Pinpoint the cell where the given text exists, returning its [X, Y] midpoint coordinate. 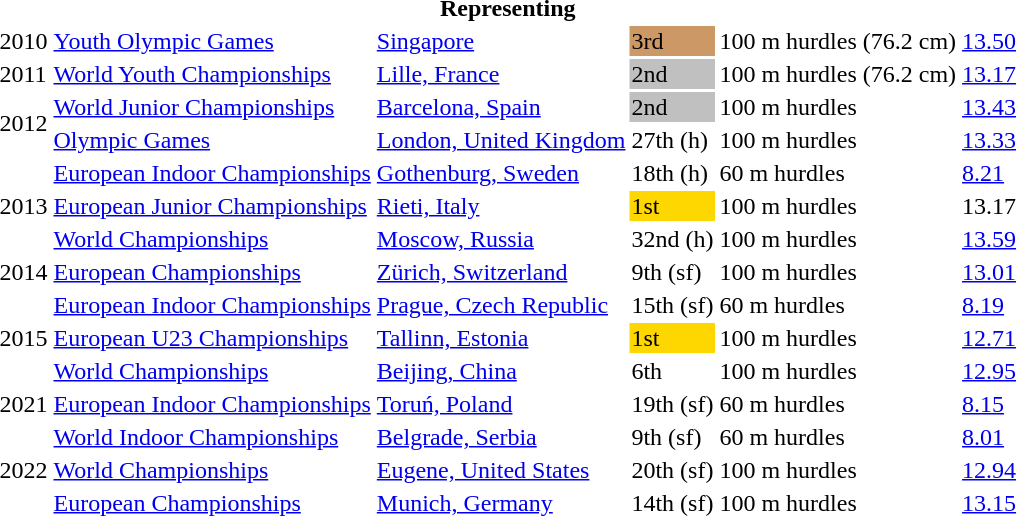
6th [672, 371]
London, United Kingdom [501, 140]
Eugene, United States [501, 470]
Singapore [501, 41]
Belgrade, Serbia [501, 437]
World Youth Championships [212, 74]
Lille, France [501, 74]
Youth Olympic Games [212, 41]
Beijing, China [501, 371]
Tallinn, Estonia [501, 338]
Toruń, Poland [501, 404]
19th (sf) [672, 404]
World Junior Championships [212, 107]
3rd [672, 41]
27th (h) [672, 140]
Gothenburg, Sweden [501, 173]
32nd (h) [672, 239]
15th (sf) [672, 305]
European U23 Championships [212, 338]
European Championships [212, 272]
Moscow, Russia [501, 239]
Zürich, Switzerland [501, 272]
Rieti, Italy [501, 206]
World Indoor Championships [212, 437]
Olympic Games [212, 140]
European Junior Championships [212, 206]
20th (sf) [672, 470]
18th (h) [672, 173]
Prague, Czech Republic [501, 305]
Barcelona, Spain [501, 107]
